Detect which cell encompasses the target text, then output its [x, y] center coordinate. 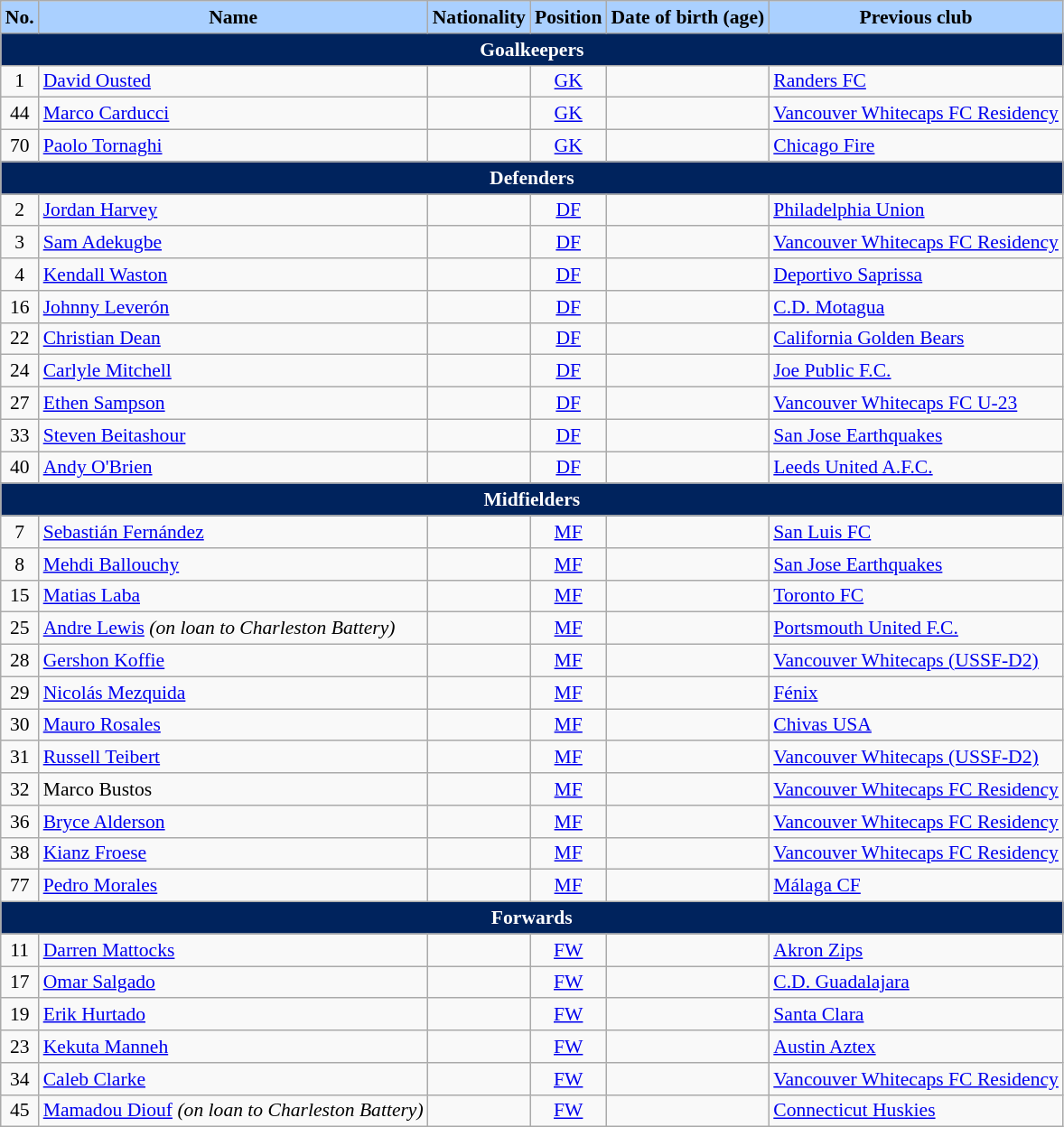
8 [20, 564]
Chicago Fire [916, 146]
Marco Carducci [233, 114]
Andy O'Brien [233, 468]
Philadelphia Union [916, 210]
34 [20, 1079]
Sebastián Fernández [233, 532]
1 [20, 81]
Omar Salgado [233, 983]
C.D. Guadalajara [916, 983]
16 [20, 307]
11 [20, 950]
15 [20, 596]
David Ousted [233, 81]
Fénix [916, 693]
25 [20, 629]
2 [20, 210]
36 [20, 822]
Erik Hurtado [233, 1015]
32 [20, 789]
Santa Clara [916, 1015]
Sam Adekugbe [233, 243]
Carlyle Mitchell [233, 371]
Nationality [479, 17]
Málaga CF [916, 886]
Kekuta Manneh [233, 1047]
22 [20, 339]
7 [20, 532]
40 [20, 468]
Akron Zips [916, 950]
Date of birth (age) [687, 17]
Connecticut Huskies [916, 1111]
Marco Bustos [233, 789]
Previous club [916, 17]
Midfielders [532, 500]
Defenders [532, 178]
70 [20, 146]
Nicolás Mezquida [233, 693]
Randers FC [916, 81]
30 [20, 725]
Andre Lewis (on loan to Charleston Battery) [233, 629]
Caleb Clarke [233, 1079]
4 [20, 275]
23 [20, 1047]
Toronto FC [916, 596]
Chivas USA [916, 725]
No. [20, 17]
Vancouver Whitecaps FC U-23 [916, 404]
Forwards [532, 918]
29 [20, 693]
Bryce Alderson [233, 822]
44 [20, 114]
Austin Aztex [916, 1047]
Leeds United A.F.C. [916, 468]
77 [20, 886]
Position [568, 17]
19 [20, 1015]
Steven Beitashour [233, 435]
Name [233, 17]
3 [20, 243]
28 [20, 661]
Johnny Leverón [233, 307]
Matias Laba [233, 596]
Deportivo Saprissa [916, 275]
Joe Public F.C. [916, 371]
Gershon Koffie [233, 661]
27 [20, 404]
Paolo Tornaghi [233, 146]
38 [20, 853]
24 [20, 371]
Ethen Sampson [233, 404]
Portsmouth United F.C. [916, 629]
C.D. Motagua [916, 307]
Mehdi Ballouchy [233, 564]
45 [20, 1111]
Mauro Rosales [233, 725]
California Golden Bears [916, 339]
Russell Teibert [233, 758]
Mamadou Diouf (on loan to Charleston Battery) [233, 1111]
31 [20, 758]
Darren Mattocks [233, 950]
Kianz Froese [233, 853]
33 [20, 435]
17 [20, 983]
San Luis FC [916, 532]
Christian Dean [233, 339]
Goalkeepers [532, 50]
Kendall Waston [233, 275]
Pedro Morales [233, 886]
Jordan Harvey [233, 210]
